Pinpoint the cell where the given text exists, returning its (X, Y) midpoint coordinate. 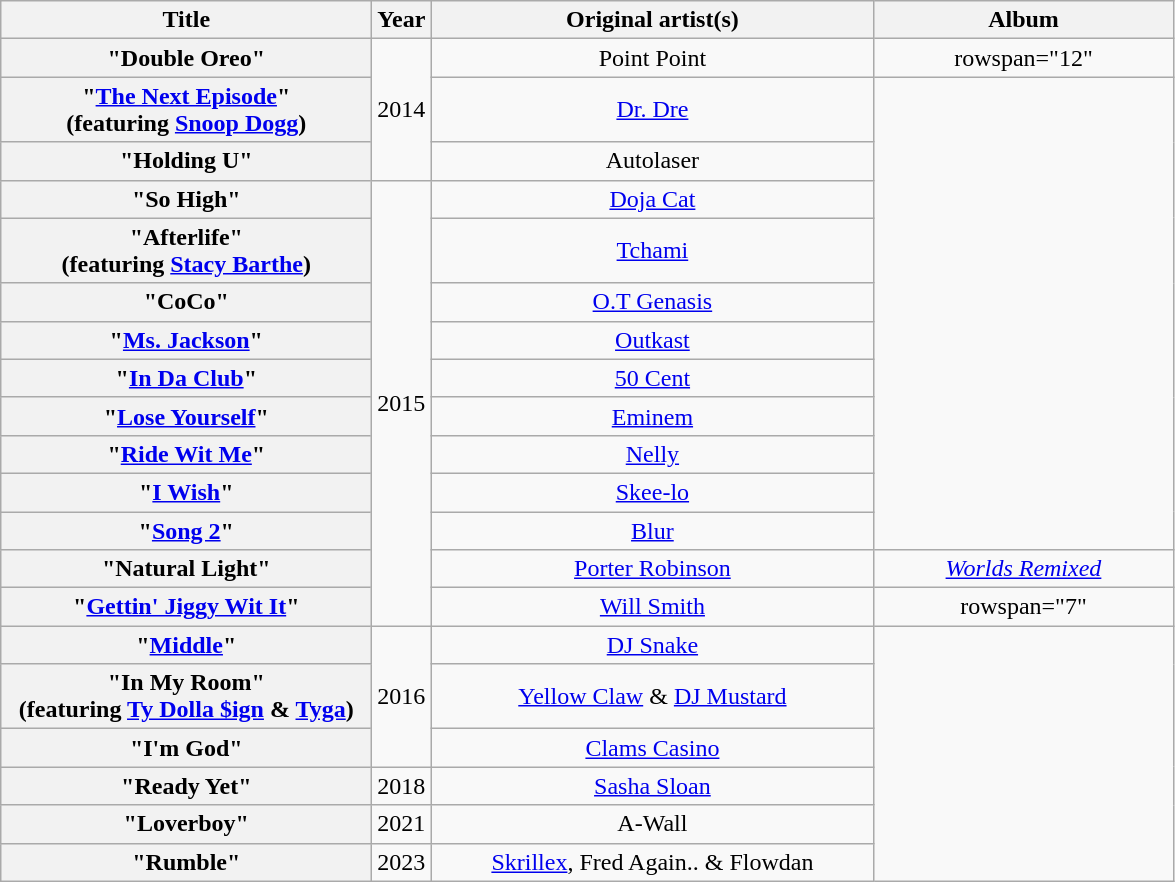
Clams Casino (652, 748)
Skee-lo (652, 492)
"Lose Yourself" (186, 416)
Outkast (652, 340)
"The Next Episode"(featuring Snoop Dogg) (186, 110)
2023 (402, 862)
Original artist(s) (652, 20)
rowspan="12" (1024, 58)
Album (1024, 20)
"Loverboy" (186, 824)
"Middle" (186, 645)
"CoCo" (186, 302)
"I'm God" (186, 748)
Worlds Remixed (1024, 569)
Skrillex, Fred Again.. & Flowdan (652, 862)
"So High" (186, 199)
2018 (402, 786)
Will Smith (652, 607)
2015 (402, 403)
"Ride Wit Me" (186, 454)
2021 (402, 824)
Porter Robinson (652, 569)
"Song 2" (186, 531)
O.T Genasis (652, 302)
Doja Cat (652, 199)
2014 (402, 110)
Title (186, 20)
Tchami (652, 250)
rowspan="7" (1024, 607)
Year (402, 20)
"In Da Club" (186, 378)
Blur (652, 531)
"Afterlife"(featuring Stacy Barthe) (186, 250)
Nelly (652, 454)
Eminem (652, 416)
"Gettin' Jiggy Wit It" (186, 607)
Dr. Dre (652, 110)
Sasha Sloan (652, 786)
Autolaser (652, 161)
"Rumble" (186, 862)
50 Cent (652, 378)
"Ready Yet" (186, 786)
Point Point (652, 58)
A-Wall (652, 824)
Yellow Claw & DJ Mustard (652, 696)
"Double Oreo" (186, 58)
"Holding U" (186, 161)
"Natural Light" (186, 569)
2016 (402, 696)
"I Wish" (186, 492)
"Ms. Jackson" (186, 340)
"In My Room"(featuring Ty Dolla $ign & Tyga) (186, 696)
DJ Snake (652, 645)
